Provide the (x, y) coordinate of the cell's center where the given text is located.  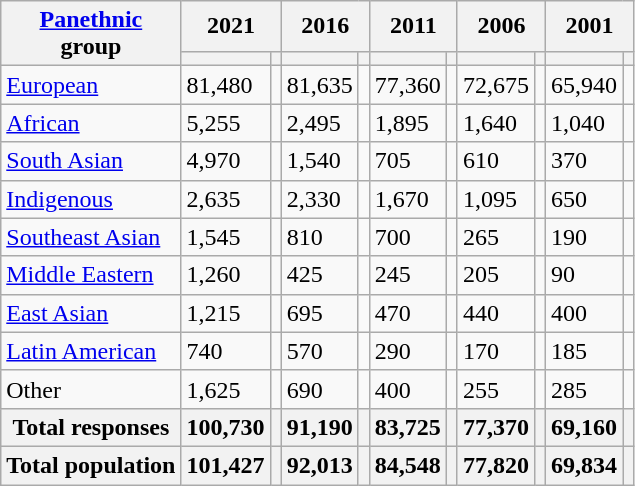
African (91, 123)
Other (91, 389)
740 (226, 351)
90 (584, 275)
440 (496, 313)
255 (496, 389)
65,940 (584, 85)
2,635 (226, 199)
1,640 (496, 123)
1,670 (408, 199)
72,675 (496, 85)
East Asian (91, 313)
69,834 (584, 465)
77,360 (408, 85)
695 (320, 313)
92,013 (320, 465)
290 (408, 351)
Southeast Asian (91, 237)
4,970 (226, 161)
425 (320, 275)
1,215 (226, 313)
Total responses (91, 427)
77,370 (496, 427)
1,040 (584, 123)
190 (584, 237)
2,495 (320, 123)
2011 (413, 26)
265 (496, 237)
101,427 (226, 465)
285 (584, 389)
1,540 (320, 161)
370 (584, 161)
69,160 (584, 427)
185 (584, 351)
1,260 (226, 275)
84,548 (408, 465)
South Asian (91, 161)
91,190 (320, 427)
2006 (501, 26)
1,625 (226, 389)
650 (584, 199)
2,330 (320, 199)
2016 (325, 26)
705 (408, 161)
170 (496, 351)
Panethnicgroup (91, 34)
245 (408, 275)
83,725 (408, 427)
Middle Eastern (91, 275)
810 (320, 237)
Latin American (91, 351)
2021 (231, 26)
Indigenous (91, 199)
690 (320, 389)
81,635 (320, 85)
205 (496, 275)
1,545 (226, 237)
European (91, 85)
2001 (590, 26)
100,730 (226, 427)
570 (320, 351)
81,480 (226, 85)
470 (408, 313)
1,095 (496, 199)
Total population (91, 465)
77,820 (496, 465)
1,895 (408, 123)
700 (408, 237)
610 (496, 161)
5,255 (226, 123)
